Pinpoint the cell where the given text exists, returning its (x, y) midpoint coordinate. 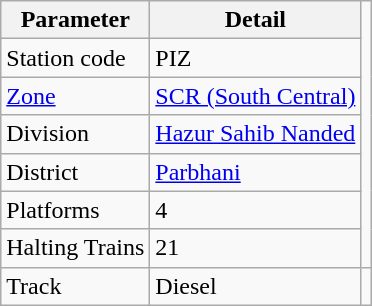
PIZ (256, 58)
SCR (South Central) (256, 96)
21 (256, 248)
District (76, 172)
Zone (76, 96)
Track (76, 286)
Station code (76, 58)
Hazur Sahib Nanded (256, 134)
Halting Trains (76, 248)
Detail (256, 20)
4 (256, 210)
Parbhani (256, 172)
Parameter (76, 20)
Division (76, 134)
Platforms (76, 210)
Diesel (256, 286)
